Find where the given text appears and provide that cell's center as [X, Y] coordinate. 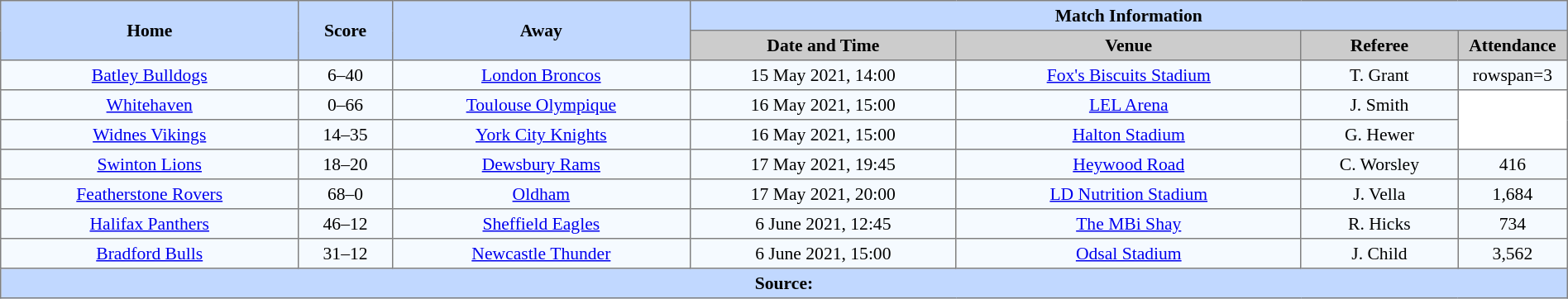
York City Knights [541, 135]
Halifax Panthers [150, 224]
6 June 2021, 15:00 [823, 254]
14–35 [346, 135]
17 May 2021, 20:00 [823, 194]
Source: [784, 283]
17 May 2021, 19:45 [823, 164]
Venue [1128, 45]
Referee [1379, 45]
Batley Bulldogs [150, 75]
46–12 [346, 224]
J. Smith [1379, 105]
Toulouse Olympique [541, 105]
18–20 [346, 164]
Dewsbury Rams [541, 164]
C. Worsley [1379, 164]
Oldham [541, 194]
Home [150, 31]
rowspan=3 [1513, 75]
Odsal Stadium [1128, 254]
15 May 2021, 14:00 [823, 75]
Swinton Lions [150, 164]
LEL Arena [1128, 105]
Match Information [1128, 16]
Halton Stadium [1128, 135]
LD Nutrition Stadium [1128, 194]
Date and Time [823, 45]
68–0 [346, 194]
6–40 [346, 75]
Attendance [1513, 45]
Featherstone Rovers [150, 194]
Newcastle Thunder [541, 254]
3,562 [1513, 254]
734 [1513, 224]
T. Grant [1379, 75]
Whitehaven [150, 105]
Fox's Biscuits Stadium [1128, 75]
Away [541, 31]
Bradford Bulls [150, 254]
416 [1513, 164]
R. Hicks [1379, 224]
London Broncos [541, 75]
J. Child [1379, 254]
The MBi Shay [1128, 224]
6 June 2021, 12:45 [823, 224]
Sheffield Eagles [541, 224]
Widnes Vikings [150, 135]
Score [346, 31]
Heywood Road [1128, 164]
1,684 [1513, 194]
G. Hewer [1379, 135]
0–66 [346, 105]
31–12 [346, 254]
J. Vella [1379, 194]
